Detect which cell encompasses the target text, then output its [X, Y] center coordinate. 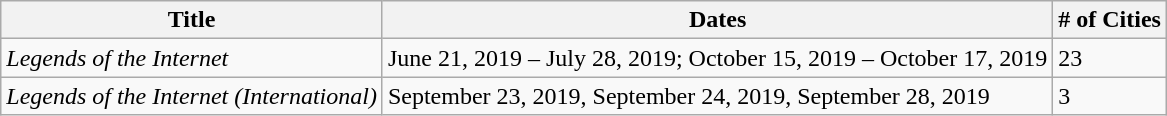
# of Cities [1110, 20]
Legends of the Internet (International) [192, 96]
Legends of the Internet [192, 58]
3 [1110, 96]
September 23, 2019, September 24, 2019, September 28, 2019 [717, 96]
June 21, 2019 – July 28, 2019; October 15, 2019 – October 17, 2019 [717, 58]
Dates [717, 20]
23 [1110, 58]
Title [192, 20]
